Locate the cell with the specified text and output its [X, Y] center coordinate. 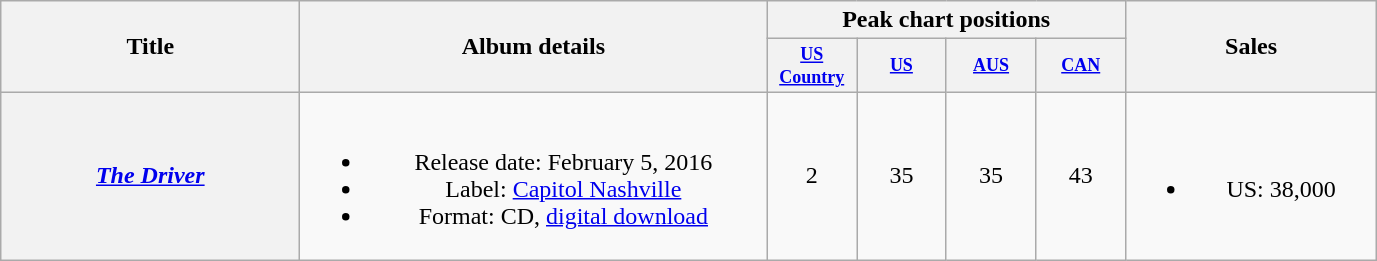
2 [812, 176]
US [902, 66]
US Country [812, 66]
Album details [534, 47]
The Driver [150, 176]
Title [150, 47]
US: 38,000 [1252, 176]
Sales [1252, 47]
CAN [1081, 66]
AUS [991, 66]
Peak chart positions [946, 20]
Release date: February 5, 2016Label: Capitol NashvilleFormat: CD, digital download [534, 176]
43 [1081, 176]
